For the text-containing cell, return its midpoint in [X, Y] coordinate format. 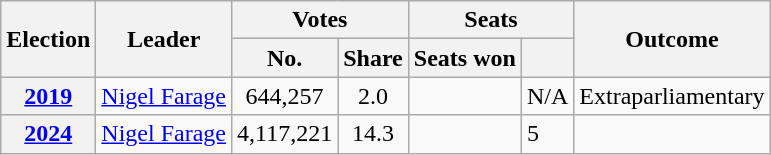
Leader [164, 39]
2.0 [374, 96]
2024 [48, 134]
Share [374, 58]
Votes [320, 20]
Outcome [672, 39]
644,257 [284, 96]
Seats won [464, 58]
2019 [48, 96]
Extraparliamentary [672, 96]
5 [547, 134]
14.3 [374, 134]
N/A [547, 96]
Seats [490, 20]
No. [284, 58]
Election [48, 39]
4,117,221 [284, 134]
